Return the [x, y] coordinate for the center point of the cell that contains the specified text.  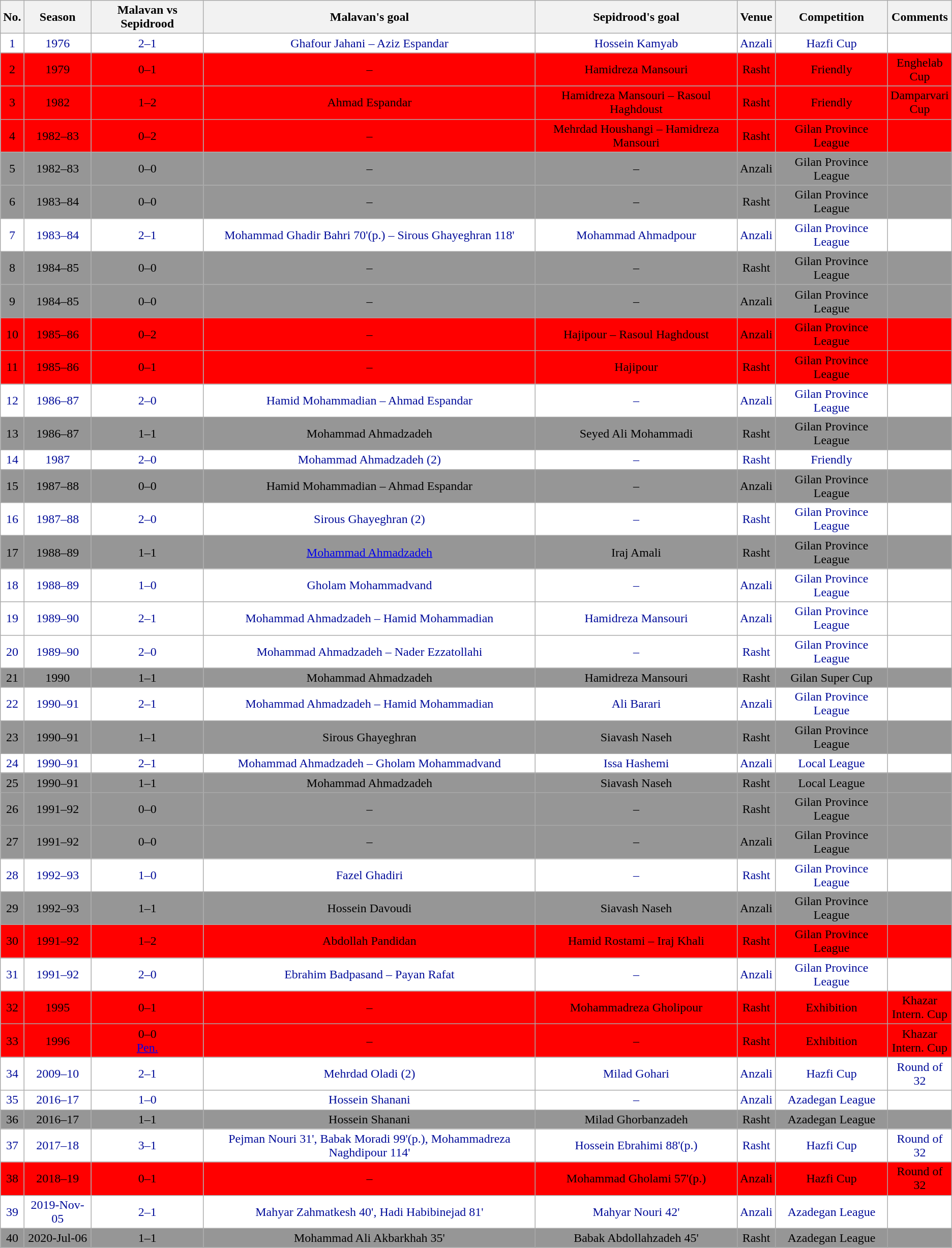
Damparvari Cup [920, 103]
2009–10 [57, 1073]
Hamidreza Mansouri – Rasoul Haghdoust [637, 103]
Hossein Ebrahimi 88'(p.) [637, 1146]
Gilan Super Cup [832, 678]
Mohammad Ali Akbarkhah 35' [369, 1238]
1 [12, 43]
Mohammad Ghadir Bahri 70'(p.) – Sirous Ghayeghran 118' [369, 235]
Ebrahim Badpasand – Payan Rafat [369, 975]
33 [12, 1041]
9 [12, 301]
21 [12, 678]
28 [12, 875]
Mohammad Ahmadzadeh – Nader Ezzatollahi [369, 651]
Mohammad Ahmadzadeh (2) [369, 460]
14 [12, 460]
26 [12, 809]
1987 [57, 460]
3–1 [147, 1146]
Issa Hashemi [637, 763]
2019-Nov-05 [57, 1212]
Venue [756, 17]
Mehrdad Oladi (2) [369, 1073]
40 [12, 1238]
Mohammad Gholami 57'(p.) [637, 1178]
27 [12, 841]
Milad Gohari [637, 1073]
Competition [832, 17]
37 [12, 1146]
36 [12, 1119]
Seyed Ali Mohammadi [637, 433]
1995 [57, 1007]
Season [57, 17]
1982 [57, 103]
Sirous Ghayeghran [369, 737]
Hajipour [637, 367]
Hossein Kamyab [637, 43]
Mohammad Ahmadpour [637, 235]
12 [12, 400]
Babak Abdollahzadeh 45' [637, 1238]
6 [12, 201]
Milad Ghorbanzadeh [637, 1119]
7 [12, 235]
2020-Jul-06 [57, 1238]
Comments [920, 17]
Fazel Ghadiri [369, 875]
Hamid Rostami – Iraj Khali [637, 941]
1990 [57, 678]
Enghelab Cup [920, 69]
8 [12, 268]
Ali Barari [637, 704]
Hossein Davoudi [369, 909]
Ghafour Jahani – Aziz Espandar [369, 43]
17 [12, 553]
13 [12, 433]
25 [12, 782]
35 [12, 1100]
22 [12, 704]
15 [12, 486]
Malavan vs Sepidrood [147, 17]
29 [12, 909]
Iraj Amali [637, 553]
2018–19 [57, 1178]
30 [12, 941]
Mehrdad Houshangi – Hamidreza Mansouri [637, 135]
0–0Pen. [147, 1041]
24 [12, 763]
20 [12, 651]
Pejman Nouri 31', Babak Moradi 99'(p.), Mohammadreza Naghdipour 114' [369, 1146]
19 [12, 619]
11 [12, 367]
Sirous Ghayeghran (2) [369, 519]
Gholam Mohammadvand [369, 585]
Abdollah Pandidan [369, 941]
3 [12, 103]
1996 [57, 1041]
23 [12, 737]
39 [12, 1212]
Mohammadreza Gholipour [637, 1007]
32 [12, 1007]
16 [12, 519]
1979 [57, 69]
Mohammad Ahmadzadeh – Gholam Mohammadvand [369, 763]
4 [12, 135]
34 [12, 1073]
38 [12, 1178]
31 [12, 975]
Malavan's goal [369, 17]
No. [12, 17]
2 [12, 69]
10 [12, 334]
Mahyar Zahmatkesh 40', Hadi Habibinejad 81' [369, 1212]
Sepidrood's goal [637, 17]
5 [12, 169]
Hajipour – Rasoul Haghdoust [637, 334]
2017–18 [57, 1146]
Ahmad Espandar [369, 103]
Mahyar Nouri 42' [637, 1212]
1976 [57, 43]
18 [12, 585]
